Find where the given text appears and provide that cell's center as [X, Y] coordinate. 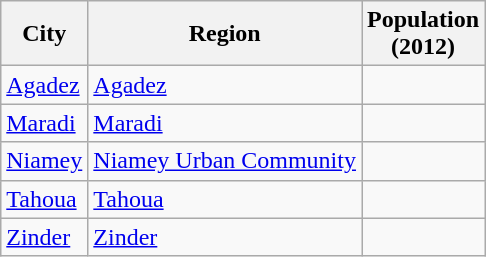
Region [225, 34]
Population(2012) [424, 34]
City [44, 34]
Niamey [44, 161]
Niamey Urban Community [225, 161]
